Return the (X, Y) coordinate for the center point of the cell that contains the specified text.  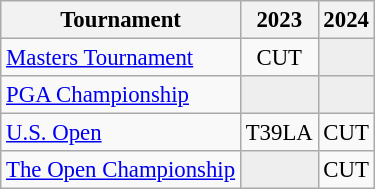
The Open Championship (121, 170)
Tournament (121, 20)
PGA Championship (121, 95)
U.S. Open (121, 133)
2023 (279, 20)
Masters Tournament (121, 58)
2024 (346, 20)
T39LA (279, 133)
